Locate the cell with the specified text and output its [x, y] center coordinate. 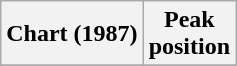
Chart (1987) [72, 34]
Peakposition [189, 34]
